Capture the cell that displays the provided text and extract its (X, Y) central coordinate. 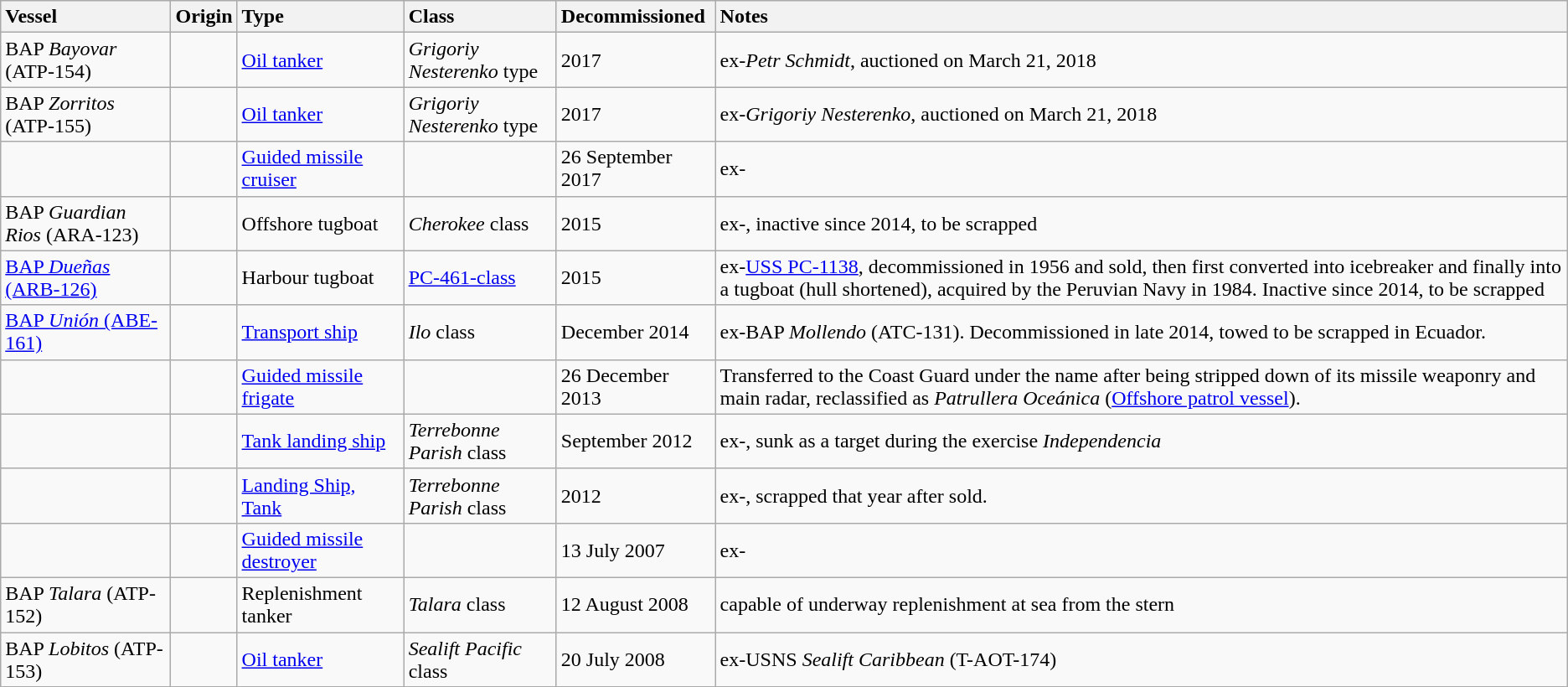
PC-461-class (480, 278)
Offshore tugboat (320, 223)
26 September 2017 (636, 169)
ex-, sunk as a target during the exercise Independencia (1141, 441)
BAP Lobitos (ATP-153) (85, 659)
BAP Zorritos (ATP-155) (85, 114)
Transport ship (320, 332)
13 July 2007 (636, 550)
Landing Ship, Tank (320, 496)
Talara class (480, 605)
Vessel (85, 17)
Sealift Pacific class (480, 659)
Notes (1141, 17)
Guided missile frigate (320, 387)
ex-USNS Sealift Caribbean (T-AOT-174) (1141, 659)
2012 (636, 496)
ex-Petr Schmidt, auctioned on March 21, 2018 (1141, 60)
Replenishment tanker (320, 605)
BAP Bayovar (ATP-154) (85, 60)
BAP Dueñas (ARB-126) (85, 278)
ex-BAP Mollendo (ATC-131). Decommissioned in late 2014, towed to be scrapped in Ecuador. (1141, 332)
BAP Unión (ABE-161) (85, 332)
capable of underway replenishment at sea from the stern (1141, 605)
Cherokee class (480, 223)
Type (320, 17)
Decommissioned (636, 17)
ex-, inactive since 2014, to be scrapped (1141, 223)
26 December 2013 (636, 387)
Ilo class (480, 332)
Guided missile cruiser (320, 169)
Origin (204, 17)
12 August 2008 (636, 605)
20 July 2008 (636, 659)
Tank landing ship (320, 441)
BAP Talara (ATP-152) (85, 605)
ex-Grigoriy Nesterenko, auctioned on March 21, 2018 (1141, 114)
December 2014 (636, 332)
Harbour tugboat (320, 278)
September 2012 (636, 441)
BAP Guardian Rios (ARA-123) (85, 223)
Class (480, 17)
Guided missile destroyer (320, 550)
ex-, scrapped that year after sold. (1141, 496)
